Output the [x, y] coordinate of the center of the cell containing the given text.  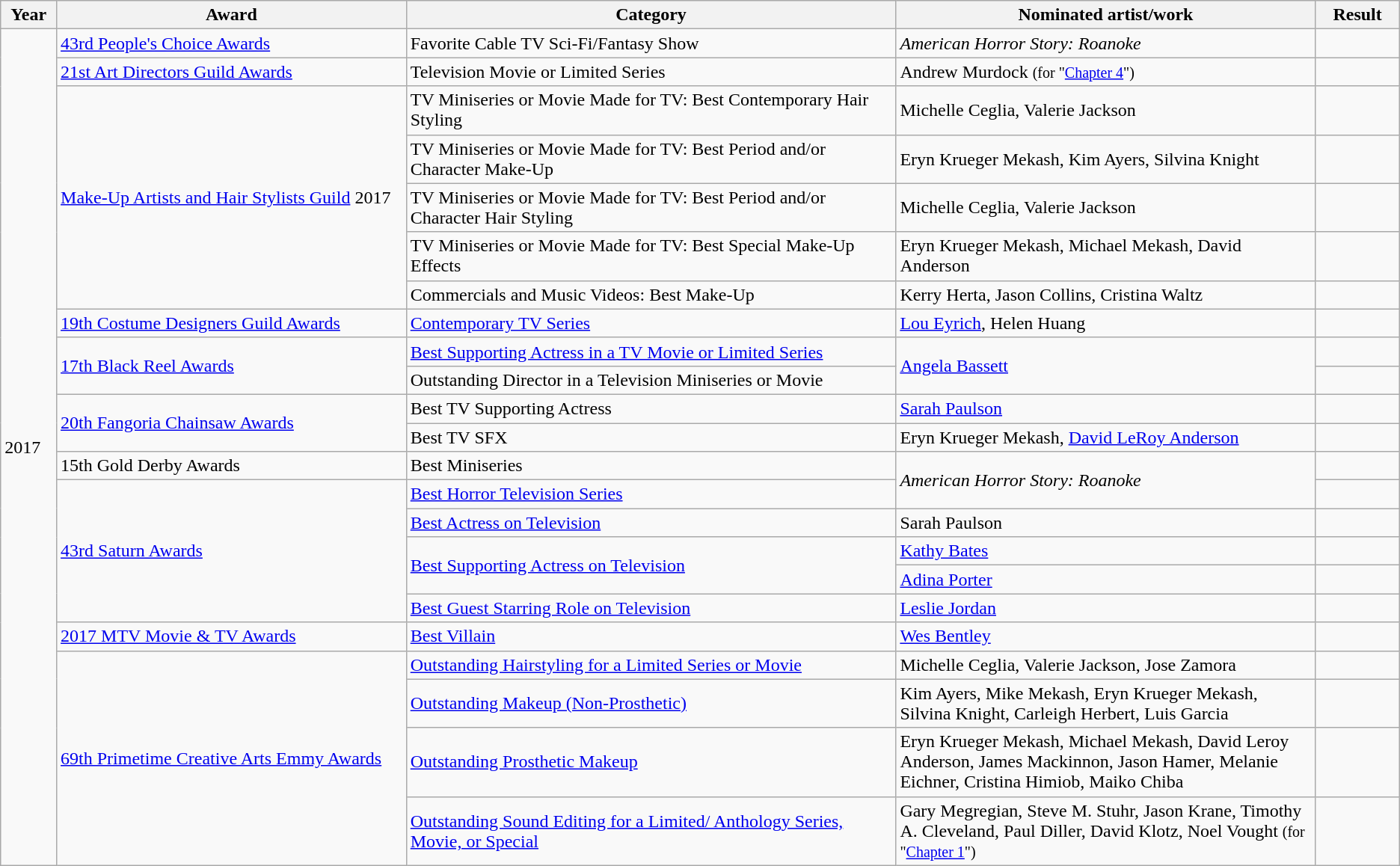
TV Miniseries or Movie Made for TV: Best Special Make-Up Effects [651, 256]
Kerry Herta, Jason Collins, Cristina Waltz [1105, 295]
TV Miniseries or Movie Made for TV: Best Contemporary Hair Styling [651, 111]
TV Miniseries or Movie Made for TV: Best Period and/or Character Make-Up [651, 159]
43rd People's Choice Awards [232, 43]
43rd Saturn Awards [232, 551]
Gary Megregian, Steve M. Stuhr, Jason Krane, Timothy A. Cleveland, Paul Diller, David Klotz, Noel Vought (for "Chapter 1") [1105, 831]
Eryn Krueger Mekash, Kim Ayers, Silvina Knight [1105, 159]
2017 [28, 447]
Best Horror Television Series [651, 494]
Kim Ayers, Mike Mekash, Eryn Krueger Mekash, Silvina Knight, Carleigh Herbert, Luis Garcia [1105, 703]
Outstanding Makeup (Non-Prosthetic) [651, 703]
Outstanding Hairstyling for a Limited Series or Movie [651, 665]
2017 MTV Movie & TV Awards [232, 636]
Television Movie or Limited Series [651, 72]
Nominated artist/work [1105, 15]
TV Miniseries or Movie Made for TV: Best Period and/or Character Hair Styling [651, 208]
Best Actress on Television [651, 523]
Outstanding Prosthetic Makeup [651, 762]
19th Costume Designers Guild Awards [232, 323]
Category [651, 15]
Year [28, 15]
Michelle Ceglia, Valerie Jackson, Jose Zamora [1105, 665]
Commercials and Music Videos: Best Make-Up [651, 295]
Eryn Krueger Mekash, David LeRoy Anderson [1105, 437]
Outstanding Sound Editing for a Limited/ Anthology Series, Movie, or Special [651, 831]
Leslie Jordan [1105, 608]
Best TV SFX [651, 437]
20th Fangoria Chainsaw Awards [232, 423]
Award [232, 15]
Best Supporting Actress in a TV Movie or Limited Series [651, 351]
Result [1357, 15]
Best TV Supporting Actress [651, 408]
Outstanding Director in a Television Miniseries or Movie [651, 380]
Contemporary TV Series [651, 323]
Andrew Murdock (for "Chapter 4") [1105, 72]
Wes Bentley [1105, 636]
Best Miniseries [651, 466]
17th Black Reel Awards [232, 366]
Best Villain [651, 636]
Angela Bassett [1105, 366]
Lou Eyrich, Helen Huang [1105, 323]
Best Supporting Actress on Television [651, 565]
Eryn Krueger Mekash, Michael Mekash, David Anderson [1105, 256]
21st Art Directors Guild Awards [232, 72]
Kathy Bates [1105, 551]
Best Guest Starring Role on Television [651, 608]
Adina Porter [1105, 580]
Eryn Krueger Mekash, Michael Mekash, David Leroy Anderson, James Mackinnon, Jason Hamer, Melanie Eichner, Cristina Himiob, Maiko Chiba [1105, 762]
Favorite Cable TV Sci-Fi/Fantasy Show [651, 43]
Make-Up Artists and Hair Stylists Guild 2017 [232, 197]
69th Primetime Creative Arts Emmy Awards [232, 758]
15th Gold Derby Awards [232, 466]
